For the text-containing cell, return its midpoint in [x, y] coordinate format. 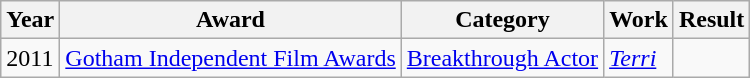
2011 [30, 58]
Result [711, 20]
Award [230, 20]
Work [639, 20]
Terri [639, 58]
Category [502, 20]
Breakthrough Actor [502, 58]
Year [30, 20]
Gotham Independent Film Awards [230, 58]
